Output the (X, Y) coordinate of the center of the cell containing the given text.  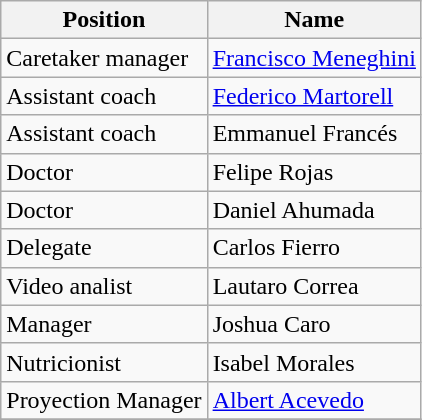
Emmanuel Francés (314, 134)
Position (104, 20)
Nutricionist (104, 362)
Delegate (104, 248)
Lautaro Correa (314, 286)
Caretaker manager (104, 58)
Carlos Fierro (314, 248)
Name (314, 20)
Isabel Morales (314, 362)
Daniel Ahumada (314, 210)
Federico Martorell (314, 96)
Felipe Rojas (314, 172)
Joshua Caro (314, 324)
Video analist (104, 286)
Albert Acevedo (314, 400)
Proyection Manager (104, 400)
Francisco Meneghini (314, 58)
Manager (104, 324)
